Extract the [X, Y] coordinate from the center of the cell holding the provided text.  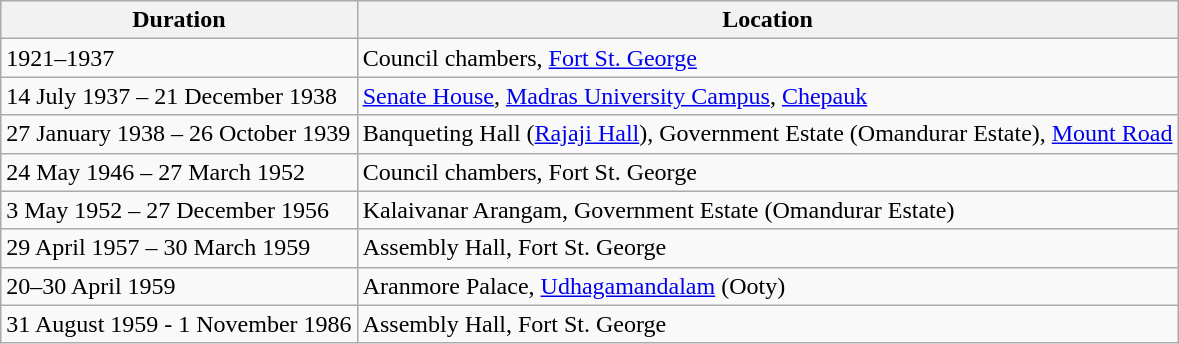
Banqueting Hall (Rajaji Hall), Government Estate (Omandurar Estate), Mount Road [768, 134]
Aranmore Palace, Udhagamandalam (Ooty) [768, 286]
31 August 1959 - 1 November 1986 [179, 324]
1921–1937 [179, 58]
20–30 April 1959 [179, 286]
Location [768, 20]
27 January 1938 – 26 October 1939 [179, 134]
14 July 1937 – 21 December 1938 [179, 96]
3 May 1952 – 27 December 1956 [179, 210]
29 April 1957 – 30 March 1959 [179, 248]
Duration [179, 20]
Kalaivanar Arangam, Government Estate (Omandurar Estate) [768, 210]
Senate House, Madras University Campus, Chepauk [768, 96]
24 May 1946 – 27 March 1952 [179, 172]
